Extract the [X, Y] coordinate from the center of the cell holding the provided text.  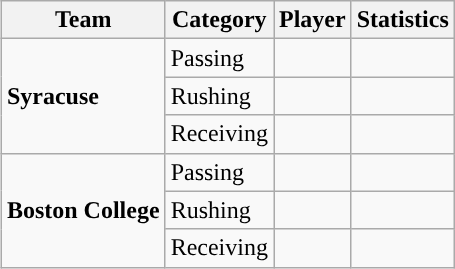
Category [219, 20]
Team [83, 20]
Boston College [83, 210]
Player [313, 20]
Syracuse [83, 96]
Statistics [402, 20]
